Pinpoint the cell where the given text exists, returning its [X, Y] midpoint coordinate. 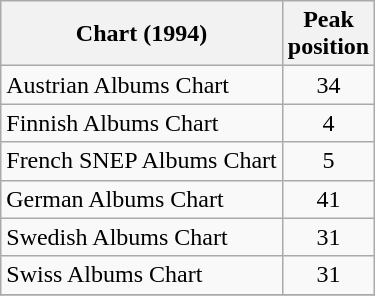
Peakposition [328, 34]
Chart (1994) [142, 34]
5 [328, 161]
German Albums Chart [142, 199]
4 [328, 123]
Austrian Albums Chart [142, 85]
41 [328, 199]
Swedish Albums Chart [142, 237]
34 [328, 85]
Swiss Albums Chart [142, 275]
French SNEP Albums Chart [142, 161]
Finnish Albums Chart [142, 123]
